Capture the cell that displays the provided text and extract its (X, Y) central coordinate. 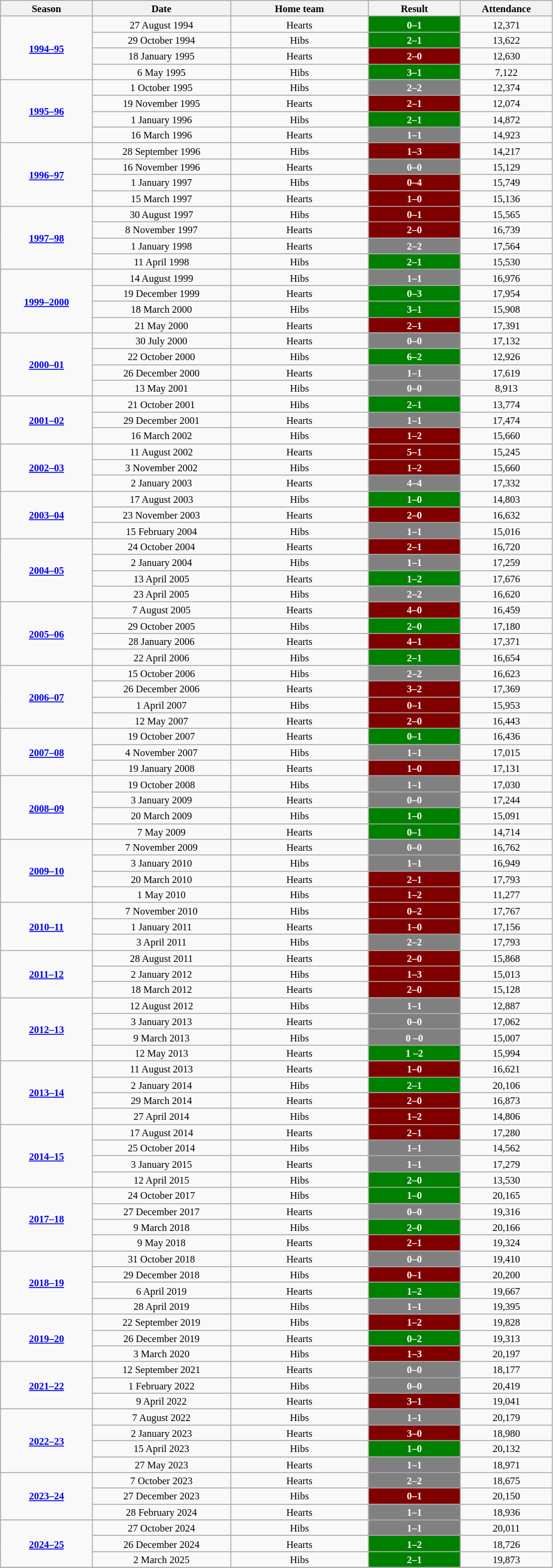
12,926 (506, 356)
2008–09 (47, 808)
29 March 2014 (161, 1100)
2003–04 (47, 515)
20,197 (506, 1354)
1 January 1997 (161, 182)
17,156 (506, 926)
18,936 (506, 1512)
17,279 (506, 1164)
18,177 (506, 1369)
19,313 (506, 1338)
14,872 (506, 119)
28 April 2019 (161, 1306)
11,277 (506, 895)
23 November 2003 (161, 515)
17,676 (506, 578)
19,873 (506, 1559)
23 April 2005 (161, 594)
13,622 (506, 40)
12 August 2012 (161, 1006)
20 March 2009 (161, 816)
15,868 (506, 958)
15,749 (506, 182)
4 November 2007 (161, 752)
8,913 (506, 388)
17,619 (506, 372)
1 April 2007 (161, 705)
27 April 2014 (161, 1116)
2013–14 (47, 1092)
11 August 2002 (161, 451)
18,675 (506, 1481)
2018–19 (47, 1283)
20,165 (506, 1195)
17,015 (506, 752)
2 January 2003 (161, 483)
18,971 (506, 1464)
11 August 2013 (161, 1069)
17,369 (506, 689)
16,620 (506, 594)
3 March 2020 (161, 1354)
16,632 (506, 515)
9 April 2022 (161, 1401)
17,371 (506, 641)
18,726 (506, 1544)
27 December 2017 (161, 1212)
17,244 (506, 800)
24 October 2017 (161, 1195)
18,980 (506, 1433)
20,179 (506, 1417)
1996–97 (47, 174)
Attendance (506, 9)
19,410 (506, 1259)
2005–06 (47, 633)
6 May 1995 (161, 72)
2011–12 (47, 973)
3 January 2009 (161, 800)
15,908 (506, 309)
1 October 1995 (161, 87)
2000–01 (47, 364)
20 March 2010 (161, 879)
24 October 2004 (161, 547)
7 November 2009 (161, 847)
14,217 (506, 151)
1 February 2022 (161, 1385)
2010–11 (47, 926)
27 May 2023 (161, 1464)
12 May 2007 (161, 721)
26 December 2019 (161, 1338)
12,630 (506, 56)
2006–07 (47, 697)
28 February 2024 (161, 1512)
29 October 1994 (161, 40)
16,459 (506, 610)
16,436 (506, 737)
16 March 1996 (161, 135)
0–4 (415, 182)
27 October 2024 (161, 1528)
15,136 (506, 199)
12 September 2021 (161, 1369)
13 April 2005 (161, 578)
1 May 2010 (161, 895)
26 December 2006 (161, 689)
Season (47, 9)
6–2 (415, 356)
1 January 1998 (161, 246)
9 March 2013 (161, 1037)
29 December 2018 (161, 1275)
3 January 2015 (161, 1164)
4–0 (415, 610)
17,180 (506, 625)
21 May 2000 (161, 325)
18 March 2012 (161, 990)
21 October 2001 (161, 404)
15,530 (506, 262)
27 August 1994 (161, 24)
12 May 2013 (161, 1053)
19,828 (506, 1322)
8 November 1997 (161, 230)
30 August 1997 (161, 214)
15 February 2004 (161, 531)
15,994 (506, 1053)
16 March 2002 (161, 435)
17 August 2014 (161, 1132)
26 December 2000 (161, 372)
1994–95 (47, 48)
2004–05 (47, 570)
3 April 2011 (161, 942)
20,150 (506, 1496)
16,443 (506, 721)
30 July 2000 (161, 341)
2 January 2014 (161, 1085)
19,324 (506, 1243)
2007–08 (47, 752)
1 January 1996 (161, 119)
13 May 2001 (161, 388)
7 May 2009 (161, 831)
0 –0 (415, 1037)
Result (415, 9)
19 October 2007 (161, 737)
27 December 2023 (161, 1496)
2017–18 (47, 1219)
22 April 2006 (161, 657)
16,976 (506, 278)
16,623 (506, 673)
15,565 (506, 214)
20,419 (506, 1385)
16,739 (506, 230)
17,564 (506, 246)
14,803 (506, 499)
25 October 2014 (161, 1148)
7,122 (506, 72)
19,667 (506, 1290)
16 November 1996 (161, 166)
2023–24 (47, 1496)
19 November 1995 (161, 103)
14,714 (506, 831)
15,953 (506, 705)
20,132 (506, 1448)
6 April 2019 (161, 1290)
12,887 (506, 1006)
4–4 (415, 483)
20,011 (506, 1528)
19,041 (506, 1401)
2 January 2023 (161, 1433)
15 March 1997 (161, 199)
12,374 (506, 87)
2022–23 (47, 1440)
17,391 (506, 325)
15,129 (506, 166)
13,774 (506, 404)
15,245 (506, 451)
16,720 (506, 547)
15,007 (506, 1037)
28 August 2011 (161, 958)
9 March 2018 (161, 1227)
2021–22 (47, 1385)
17,280 (506, 1132)
5–1 (415, 451)
20,106 (506, 1085)
19 December 1999 (161, 293)
7 November 2010 (161, 910)
15,091 (506, 816)
2012–13 (47, 1029)
2024–25 (47, 1544)
1995–96 (47, 111)
14,806 (506, 1116)
2002–03 (47, 467)
16,873 (506, 1100)
15,013 (506, 974)
16,949 (506, 863)
4–1 (415, 641)
15,016 (506, 531)
16,762 (506, 847)
3–2 (415, 689)
2 March 2025 (161, 1559)
3 January 2010 (161, 863)
2014–15 (47, 1156)
17,259 (506, 562)
22 October 2000 (161, 356)
20,200 (506, 1275)
7 August 2005 (161, 610)
2019–20 (47, 1338)
1997–98 (47, 238)
31 October 2018 (161, 1259)
2 January 2004 (161, 562)
1 –2 (415, 1053)
2001–02 (47, 420)
3 January 2013 (161, 1021)
7 August 2022 (161, 1417)
3–0 (415, 1433)
2 January 2012 (161, 974)
29 October 2005 (161, 625)
Home team (300, 9)
11 April 1998 (161, 262)
14 August 1999 (161, 278)
29 December 2001 (161, 420)
2009–10 (47, 871)
19 October 2008 (161, 784)
17,474 (506, 420)
19,316 (506, 1212)
12,074 (506, 103)
17,954 (506, 293)
1 January 2011 (161, 926)
17,062 (506, 1021)
16,621 (506, 1069)
17,132 (506, 341)
12 April 2015 (161, 1179)
7 October 2023 (161, 1481)
28 January 2006 (161, 641)
15,128 (506, 990)
Date (161, 9)
17,131 (506, 768)
9 May 2018 (161, 1243)
0–3 (415, 293)
15 October 2006 (161, 673)
12,371 (506, 24)
13,530 (506, 1179)
20,166 (506, 1227)
15 April 2023 (161, 1448)
17,767 (506, 910)
22 September 2019 (161, 1322)
14,923 (506, 135)
17,332 (506, 483)
17 August 2003 (161, 499)
17,030 (506, 784)
1999–2000 (47, 301)
18 March 2000 (161, 309)
19 January 2008 (161, 768)
28 September 1996 (161, 151)
19,395 (506, 1306)
14,562 (506, 1148)
16,654 (506, 657)
18 January 1995 (161, 56)
3 November 2002 (161, 468)
26 December 2024 (161, 1544)
